Determine the (x, y) coordinate at the center of the cell enclosing the given text.  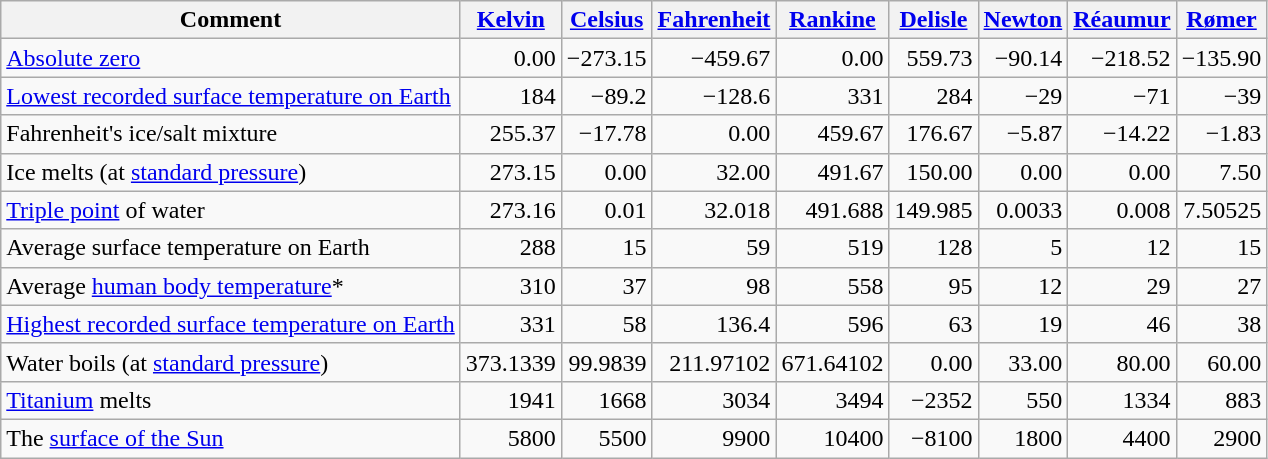
176.67 (934, 134)
−39 (1222, 96)
0.01 (606, 210)
Titanium melts (231, 400)
80.00 (1122, 362)
−5.87 (1023, 134)
0.0033 (1023, 210)
273.15 (510, 172)
1668 (606, 400)
−29 (1023, 96)
184 (510, 96)
Comment (231, 20)
550 (1023, 400)
27 (1222, 286)
−273.15 (606, 58)
3034 (714, 400)
5 (1023, 248)
3494 (832, 400)
98 (714, 286)
32.018 (714, 210)
310 (510, 286)
10400 (832, 438)
Fahrenheit (714, 20)
7.50 (1222, 172)
Kelvin (510, 20)
Absolute zero (231, 58)
7.50525 (1222, 210)
−71 (1122, 96)
38 (1222, 324)
63 (934, 324)
671.64102 (832, 362)
883 (1222, 400)
99.9839 (606, 362)
−17.78 (606, 134)
Ice melts (at standard pressure) (231, 172)
255.37 (510, 134)
Average surface temperature on Earth (231, 248)
Celsius (606, 20)
46 (1122, 324)
19 (1023, 324)
95 (934, 286)
9900 (714, 438)
−8100 (934, 438)
150.00 (934, 172)
273.16 (510, 210)
33.00 (1023, 362)
5500 (606, 438)
559.73 (934, 58)
1941 (510, 400)
60.00 (1222, 362)
−135.90 (1222, 58)
558 (832, 286)
Highest recorded surface temperature on Earth (231, 324)
−218.52 (1122, 58)
128 (934, 248)
59 (714, 248)
373.1339 (510, 362)
Rankine (832, 20)
Réaumur (1122, 20)
596 (832, 324)
Newton (1023, 20)
2900 (1222, 438)
459.67 (832, 134)
Triple point of water (231, 210)
149.985 (934, 210)
32.00 (714, 172)
Average human body temperature* (231, 286)
The surface of the Sun (231, 438)
37 (606, 286)
284 (934, 96)
Fahrenheit's ice/salt mixture (231, 134)
−1.83 (1222, 134)
58 (606, 324)
519 (832, 248)
−128.6 (714, 96)
0.008 (1122, 210)
4400 (1122, 438)
211.97102 (714, 362)
−14.22 (1122, 134)
5800 (510, 438)
−90.14 (1023, 58)
29 (1122, 286)
1800 (1023, 438)
−2352 (934, 400)
Water boils (at standard pressure) (231, 362)
288 (510, 248)
Delisle (934, 20)
−459.67 (714, 58)
Lowest recorded surface temperature on Earth (231, 96)
491.67 (832, 172)
491.688 (832, 210)
Rømer (1222, 20)
136.4 (714, 324)
−89.2 (606, 96)
1334 (1122, 400)
